Detect which cell encompasses the target text, then output its [x, y] center coordinate. 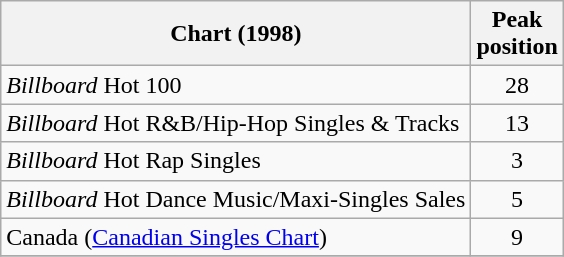
9 [517, 237]
13 [517, 123]
Canada (Canadian Singles Chart) [236, 237]
5 [517, 199]
Billboard Hot Rap Singles [236, 161]
28 [517, 85]
Billboard Hot 100 [236, 85]
Peakposition [517, 34]
Chart (1998) [236, 34]
Billboard Hot R&B/Hip-Hop Singles & Tracks [236, 123]
3 [517, 161]
Billboard Hot Dance Music/Maxi-Singles Sales [236, 199]
